Return (x, y) of the center of cell containing provided text 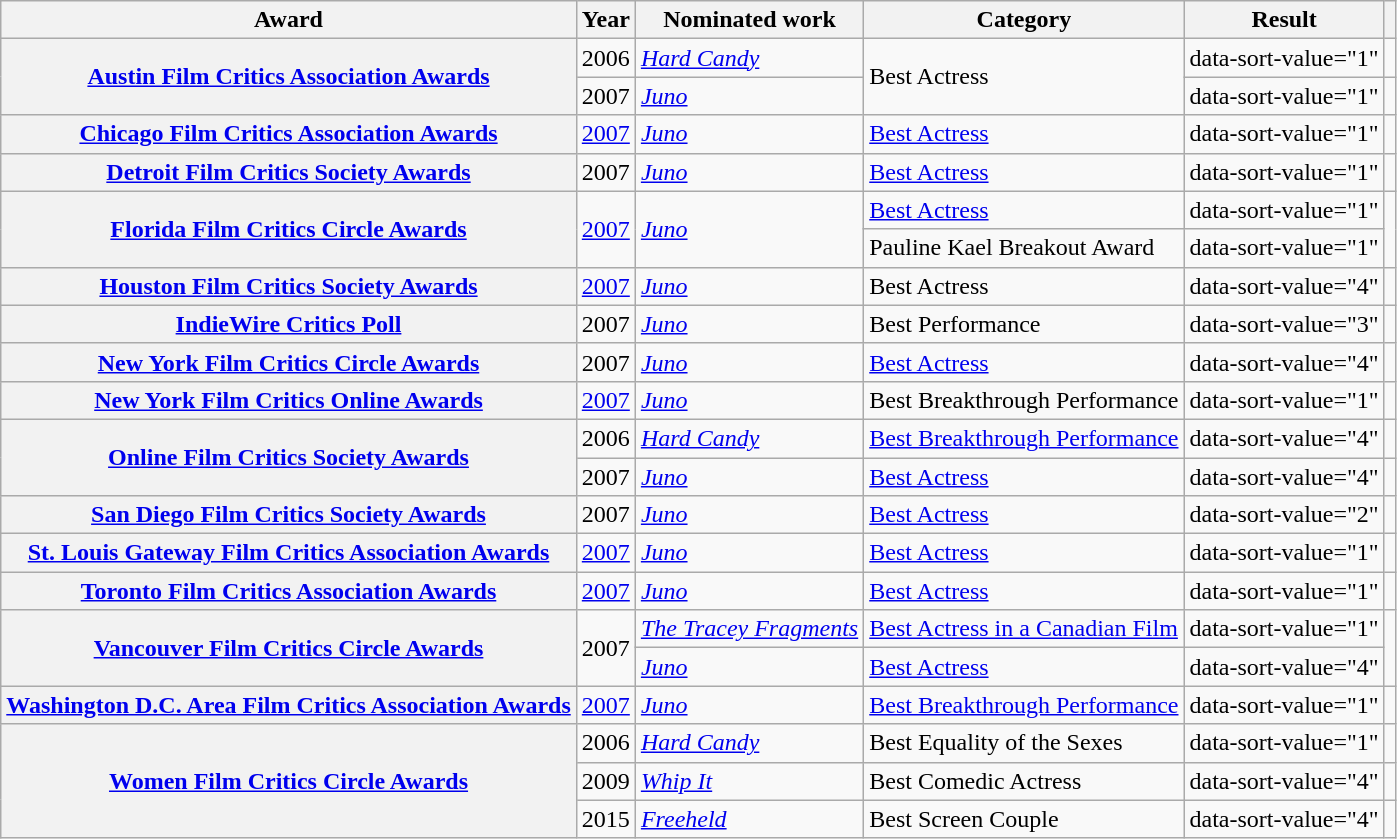
Award (289, 20)
Result (1284, 20)
Women Film Critics Circle Awards (289, 781)
Freeheld (749, 819)
New York Film Critics Online Awards (289, 400)
Best Equality of the Sexes (1024, 743)
Chicago Film Critics Association Awards (289, 134)
Pauline Kael Breakout Award (1024, 248)
Austin Film Critics Association Awards (289, 77)
Houston Film Critics Society Awards (289, 286)
Detroit Film Critics Society Awards (289, 172)
The Tracey Fragments (749, 629)
2009 (606, 781)
Online Film Critics Society Awards (289, 457)
St. Louis Gateway Film Critics Association Awards (289, 553)
Vancouver Film Critics Circle Awards (289, 648)
San Diego Film Critics Society Awards (289, 515)
Best Performance (1024, 324)
Florida Film Critics Circle Awards (289, 229)
data-sort-value="3" (1284, 324)
IndieWire Critics Poll (289, 324)
Washington D.C. Area Film Critics Association Awards (289, 705)
Best Comedic Actress (1024, 781)
Whip It (749, 781)
Toronto Film Critics Association Awards (289, 591)
data-sort-value="2" (1284, 515)
Best Actress in a Canadian Film (1024, 629)
Year (606, 20)
Best Screen Couple (1024, 819)
Category (1024, 20)
Nominated work (749, 20)
2015 (606, 819)
New York Film Critics Circle Awards (289, 362)
